Scan for the cell matching the given text and deliver its (X, Y) coordinate at center. 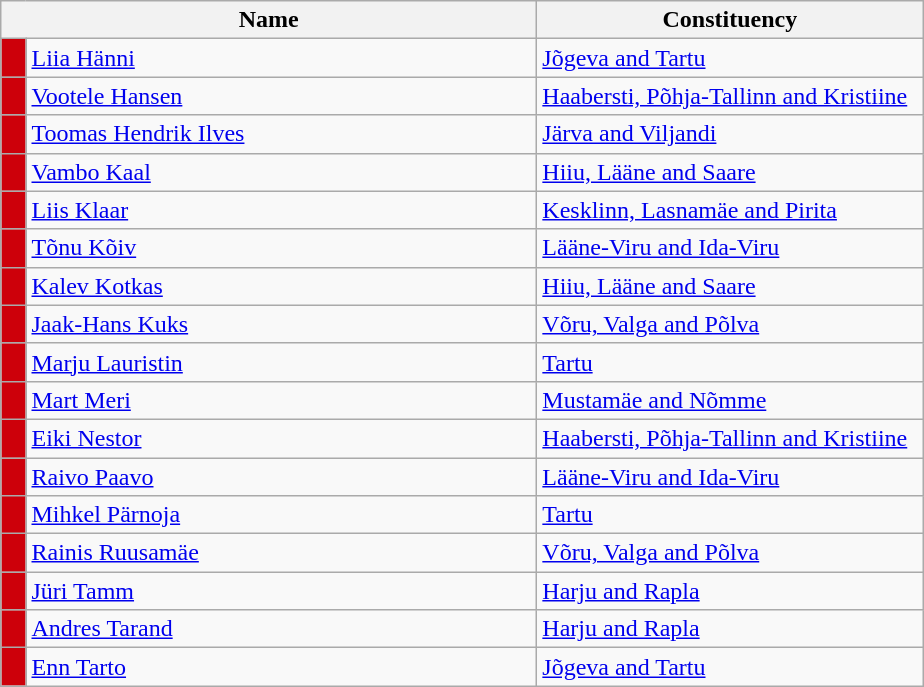
Mustamäe and Nõmme (730, 400)
Andres Tarand (282, 629)
Marju Lauristin (282, 362)
Järva and Viljandi (730, 134)
Kesklinn, Lasnamäe and Pirita (730, 210)
Jüri Tamm (282, 591)
Toomas Hendrik Ilves (282, 134)
Name (269, 20)
Constituency (730, 20)
Liis Klaar (282, 210)
Liia Hänni (282, 58)
Kalev Kotkas (282, 286)
Mihkel Pärnoja (282, 515)
Raivo Paavo (282, 477)
Rainis Ruusamäe (282, 553)
Eiki Nestor (282, 438)
Vootele Hansen (282, 96)
Jaak-Hans Kuks (282, 324)
Tõnu Kõiv (282, 248)
Enn Tarto (282, 667)
Mart Meri (282, 400)
Vambo Kaal (282, 172)
